Determine the [x, y] coordinate at the center of the cell enclosing the given text.  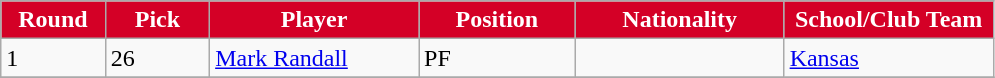
Pick [157, 20]
Kansas [888, 58]
PF [498, 58]
Mark Randall [314, 58]
26 [157, 58]
1 [53, 58]
School/Club Team [888, 20]
Round [53, 20]
Player [314, 20]
Position [498, 20]
Nationality [680, 20]
